From the cell containing the given text, extract its center point as (x, y) coordinate. 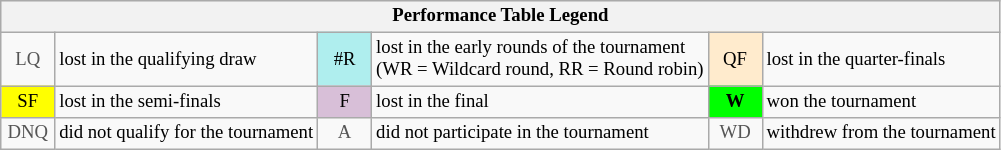
W (735, 102)
lost in the qualifying draw (186, 60)
lost in the early rounds of the tournament(WR = Wildcard round, RR = Round robin) (540, 60)
DNQ (28, 134)
#R (345, 60)
lost in the quarter-finals (881, 60)
lost in the final (540, 102)
Performance Table Legend (500, 16)
withdrew from the tournament (881, 134)
LQ (28, 60)
lost in the semi-finals (186, 102)
won the tournament (881, 102)
QF (735, 60)
did not qualify for the tournament (186, 134)
F (345, 102)
WD (735, 134)
SF (28, 102)
did not participate in the tournament (540, 134)
A (345, 134)
